Return [X, Y] of the center of cell containing provided text 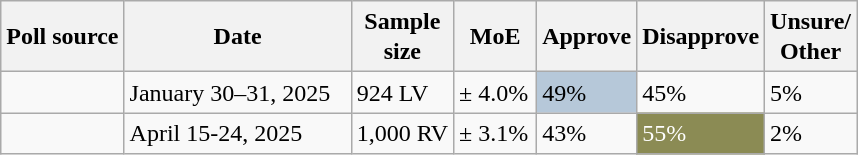
1,000 RV [402, 134]
924 LV [402, 92]
Approve [587, 36]
43% [587, 134]
2% [811, 134]
45% [701, 92]
April 15-24, 2025 [238, 134]
Unsure/Other [811, 36]
MoE [496, 36]
Disapprove [701, 36]
Poll source [62, 36]
5% [811, 92]
± 3.1% [496, 134]
January 30–31, 2025 [238, 92]
49% [587, 92]
Date [238, 36]
55% [701, 134]
Samplesize [402, 36]
± 4.0% [496, 92]
